Extract the [x, y] coordinate from the center of the cell holding the provided text.  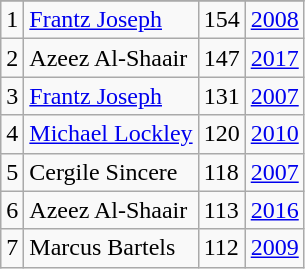
120 [222, 134]
112 [222, 248]
131 [222, 96]
2009 [274, 248]
5 [12, 172]
1 [12, 20]
2010 [274, 134]
3 [12, 96]
Michael Lockley [111, 134]
Marcus Bartels [111, 248]
4 [12, 134]
2016 [274, 210]
Cergile Sincere [111, 172]
2008 [274, 20]
6 [12, 210]
2 [12, 58]
7 [12, 248]
147 [222, 58]
118 [222, 172]
113 [222, 210]
154 [222, 20]
2017 [274, 58]
